For the text-containing cell, return its midpoint in [x, y] coordinate format. 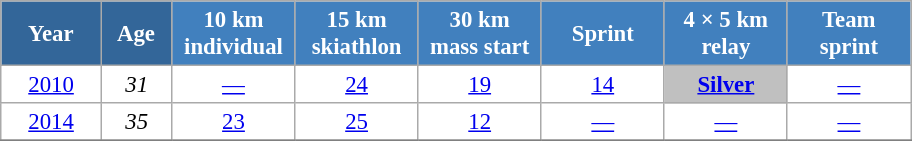
Team sprint [848, 34]
Year [52, 34]
31 [136, 85]
Silver [726, 85]
35 [136, 122]
12 [480, 122]
14 [602, 85]
30 km mass start [480, 34]
2010 [52, 85]
10 km individual [234, 34]
15 km skiathlon [356, 34]
2014 [52, 122]
4 × 5 km relay [726, 34]
23 [234, 122]
19 [480, 85]
Age [136, 34]
Sprint [602, 34]
25 [356, 122]
24 [356, 85]
